Output the (x, y) coordinate of the center of the cell containing the given text.  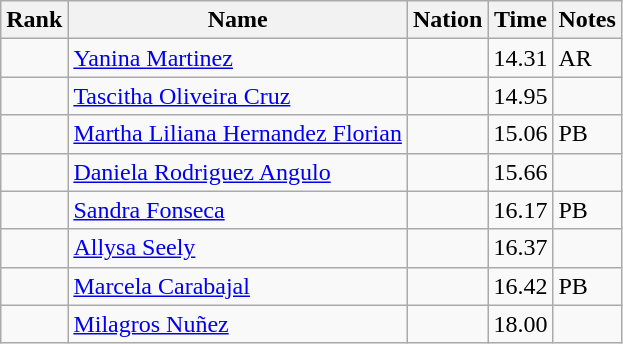
Time (520, 20)
14.95 (520, 96)
Rank (34, 20)
Yanina Martinez (238, 58)
Tascitha Oliveira Cruz (238, 96)
AR (587, 58)
15.06 (520, 134)
Marcela Carabajal (238, 286)
Nation (447, 20)
16.42 (520, 286)
16.37 (520, 248)
Milagros Nuñez (238, 324)
Sandra Fonseca (238, 210)
Martha Liliana Hernandez Florian (238, 134)
Daniela Rodriguez Angulo (238, 172)
Notes (587, 20)
15.66 (520, 172)
14.31 (520, 58)
18.00 (520, 324)
Name (238, 20)
Allysa Seely (238, 248)
16.17 (520, 210)
